Provide the [x, y] coordinate of the cell's center where the given text is located.  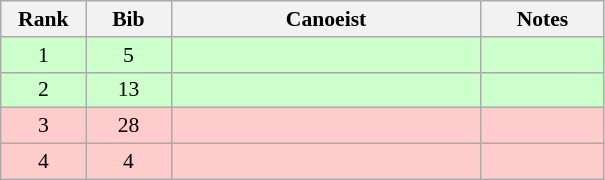
Bib [128, 19]
Canoeist [326, 19]
Notes [542, 19]
3 [44, 126]
2 [44, 90]
1 [44, 55]
28 [128, 126]
Rank [44, 19]
13 [128, 90]
5 [128, 55]
